Return [X, Y] of the center of cell containing provided text 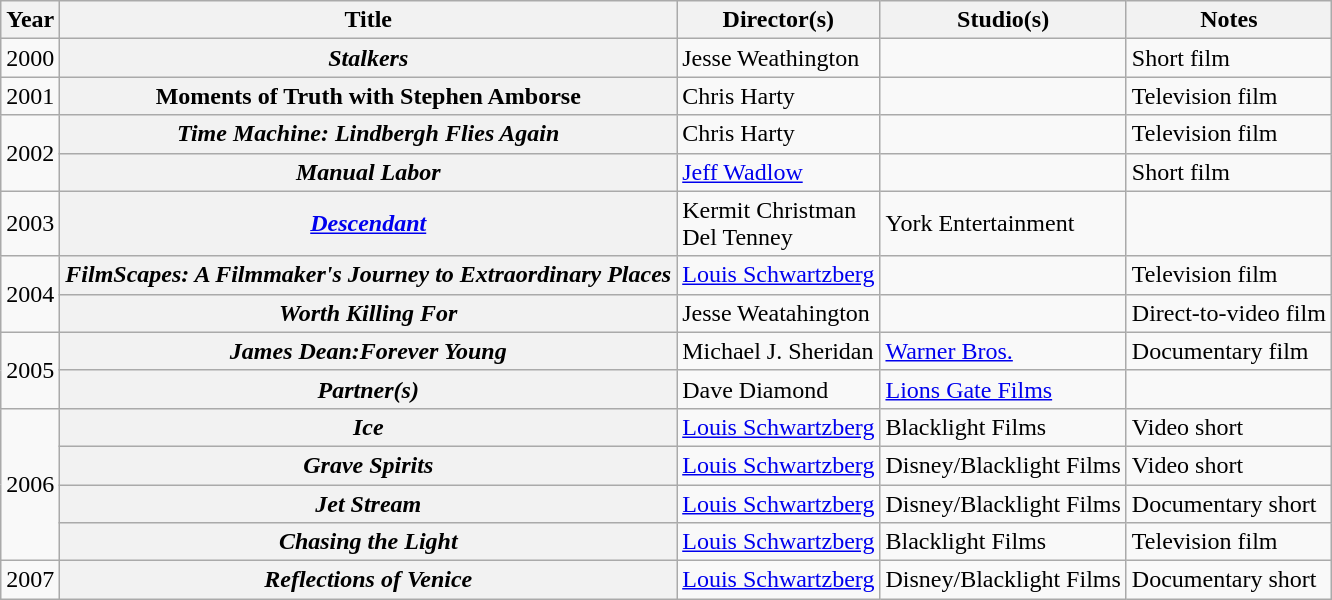
Direct-to-video film [1228, 313]
Worth Killing For [368, 313]
FilmScapes: A Filmmaker's Journey to Extraordinary Places [368, 275]
2007 [30, 580]
Kermit ChristmanDel Tenney [778, 224]
Moments of Truth with Stephen Amborse [368, 96]
Chasing the Light [368, 542]
Time Machine: Lindbergh Flies Again [368, 134]
Jesse Weathington [778, 58]
Warner Bros. [1003, 351]
Ice [368, 427]
Notes [1228, 20]
Descendant [368, 224]
Director(s) [778, 20]
Reflections of Venice [368, 580]
Partner(s) [368, 389]
Lions Gate Films [1003, 389]
2001 [30, 96]
2005 [30, 370]
Stalkers [368, 58]
2002 [30, 153]
Michael J. Sheridan [778, 351]
Year [30, 20]
Studio(s) [1003, 20]
Jesse Weatahington [778, 313]
James Dean:Forever Young [368, 351]
York Entertainment [1003, 224]
2003 [30, 224]
Grave Spirits [368, 465]
Title [368, 20]
2004 [30, 294]
Documentary film [1228, 351]
2006 [30, 484]
Jeff Wadlow [778, 172]
Dave Diamond [778, 389]
Jet Stream [368, 503]
2000 [30, 58]
Manual Labor [368, 172]
